Return the (x, y) coordinate for the center point of the cell that contains the specified text.  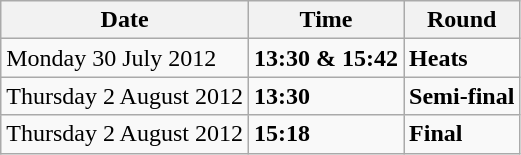
13:30 & 15:42 (326, 58)
Semi-final (462, 96)
Date (125, 20)
15:18 (326, 134)
Round (462, 20)
Heats (462, 58)
13:30 (326, 96)
Monday 30 July 2012 (125, 58)
Final (462, 134)
Time (326, 20)
